Capture the cell that displays the provided text and extract its [x, y] central coordinate. 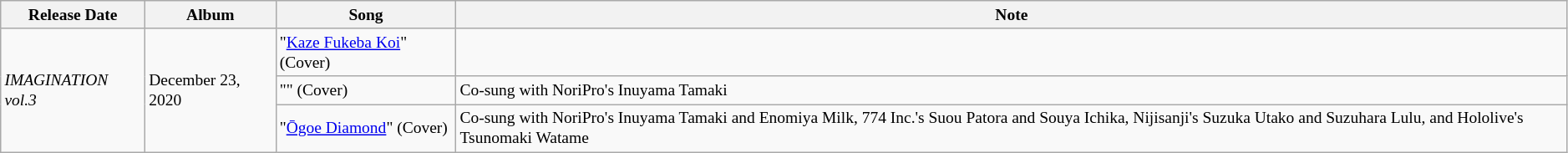
Album [211, 15]
December 23, 2020 [211, 90]
"Kaze Fukeba Koi" (Cover) [366, 52]
Note [1012, 15]
Release Date [74, 15]
"Ōgoe Diamond" (Cover) [366, 129]
"" (Cover) [366, 90]
Co-sung with NoriPro's Inuyama Tamaki [1012, 90]
Song [366, 15]
IMAGINATION vol.3 [74, 90]
